Return (X, Y) of the center of cell containing provided text 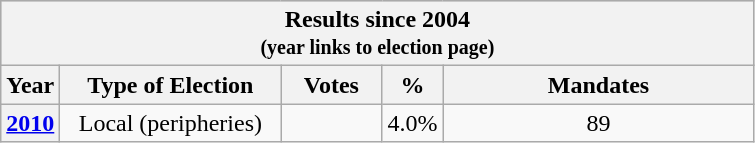
4.0% (412, 123)
Type of Election (170, 85)
Local (peripheries) (170, 123)
Year (30, 85)
% (412, 85)
Results since 2004(year links to election page) (378, 34)
2010 (30, 123)
Votes (332, 85)
Mandates (598, 85)
89 (598, 123)
